From the cell containing the given text, extract its center point as [x, y] coordinate. 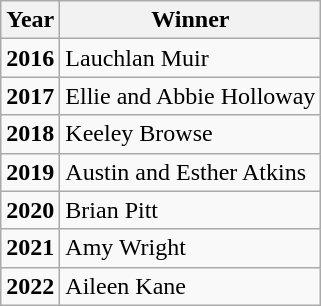
2021 [30, 248]
Amy Wright [190, 248]
2016 [30, 58]
2019 [30, 172]
Austin and Esther Atkins [190, 172]
Lauchlan Muir [190, 58]
2020 [30, 210]
Keeley Browse [190, 134]
Ellie and Abbie Holloway [190, 96]
Brian Pitt [190, 210]
2017 [30, 96]
Aileen Kane [190, 286]
2018 [30, 134]
Year [30, 20]
2022 [30, 286]
Winner [190, 20]
